Provide the [x, y] coordinate of the cell's center where the given text is located.  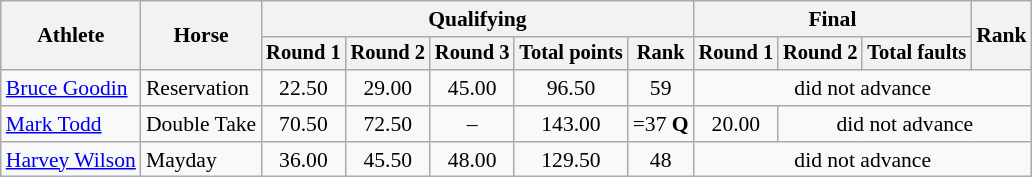
Reservation [201, 88]
Total faults [916, 54]
72.50 [388, 124]
=37 Q [661, 124]
Qualifying [477, 19]
20.00 [736, 124]
59 [661, 88]
Final [832, 19]
70.50 [303, 124]
– [472, 124]
45.00 [472, 88]
Mark Todd [71, 124]
Total points [570, 54]
Horse [201, 36]
Athlete [71, 36]
Bruce Goodin [71, 88]
22.50 [303, 88]
96.50 [570, 88]
Double Take [201, 124]
29.00 [388, 88]
Round 3 [472, 54]
143.00 [570, 124]
